Return the (X, Y) coordinate for the center point of the cell that contains the specified text.  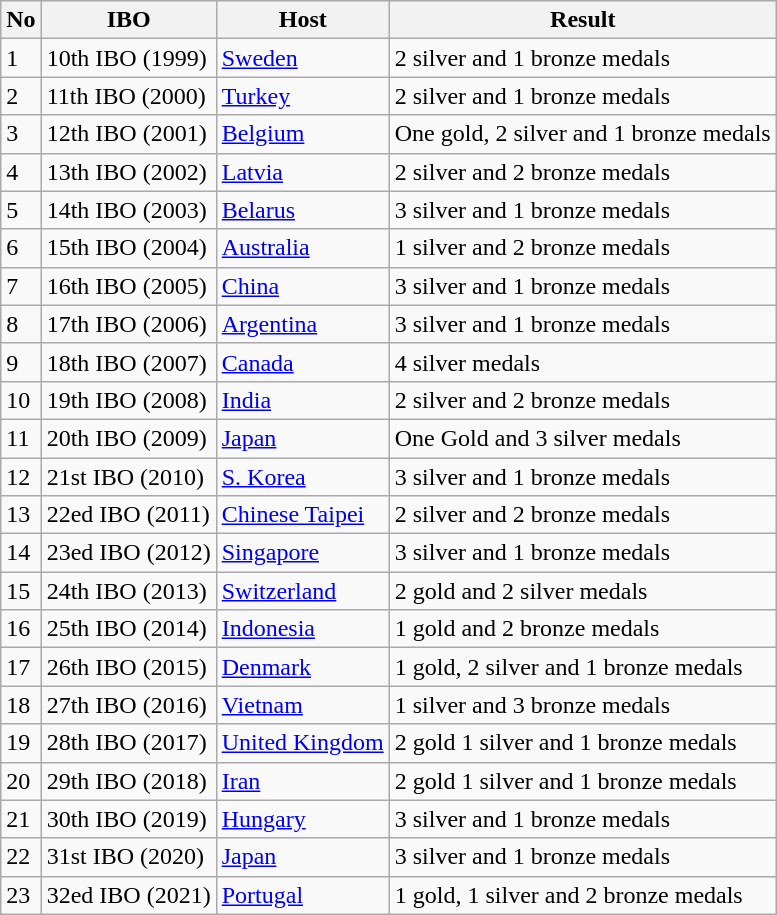
Sweden (302, 58)
17 (21, 667)
1 gold, 1 silver and 2 bronze medals (582, 895)
2 (21, 96)
IBO (128, 20)
11th IBO (2000) (128, 96)
Indonesia (302, 629)
One gold, 2 silver and 1 bronze medals (582, 134)
18 (21, 705)
28th IBO (2017) (128, 743)
32ed IBO (2021) (128, 895)
18th IBO (2007) (128, 362)
15th IBO (2004) (128, 248)
Chinese Taipei (302, 515)
8 (21, 324)
4 silver medals (582, 362)
16 (21, 629)
India (302, 400)
Result (582, 20)
30th IBO (2019) (128, 819)
20th IBO (2009) (128, 438)
1 gold, 2 silver and 1 bronze medals (582, 667)
3 (21, 134)
14th IBO (2003) (128, 210)
1 silver and 2 bronze medals (582, 248)
7 (21, 286)
15 (21, 591)
Belgium (302, 134)
12th IBO (2001) (128, 134)
26th IBO (2015) (128, 667)
5 (21, 210)
14 (21, 553)
1 (21, 58)
10 (21, 400)
No (21, 20)
United Kingdom (302, 743)
13 (21, 515)
13th IBO (2002) (128, 172)
22 (21, 857)
Portugal (302, 895)
China (302, 286)
Iran (302, 781)
23ed IBO (2012) (128, 553)
10th IBO (1999) (128, 58)
31st IBO (2020) (128, 857)
29th IBO (2018) (128, 781)
11 (21, 438)
2 gold and 2 silver medals (582, 591)
22ed IBO (2011) (128, 515)
Belarus (302, 210)
21st IBO (2010) (128, 477)
Switzerland (302, 591)
19 (21, 743)
27th IBO (2016) (128, 705)
Vietnam (302, 705)
23 (21, 895)
Denmark (302, 667)
Latvia (302, 172)
Hungary (302, 819)
12 (21, 477)
19th IBO (2008) (128, 400)
Australia (302, 248)
One Gold and 3 silver medals (582, 438)
6 (21, 248)
25th IBO (2014) (128, 629)
Argentina (302, 324)
Singapore (302, 553)
9 (21, 362)
S. Korea (302, 477)
16th IBO (2005) (128, 286)
Turkey (302, 96)
17th IBO (2006) (128, 324)
Canada (302, 362)
20 (21, 781)
21 (21, 819)
4 (21, 172)
Host (302, 20)
24th IBO (2013) (128, 591)
1 silver and 3 bronze medals (582, 705)
1 gold and 2 bronze medals (582, 629)
